Find where the given text appears and provide that cell's center as [x, y] coordinate. 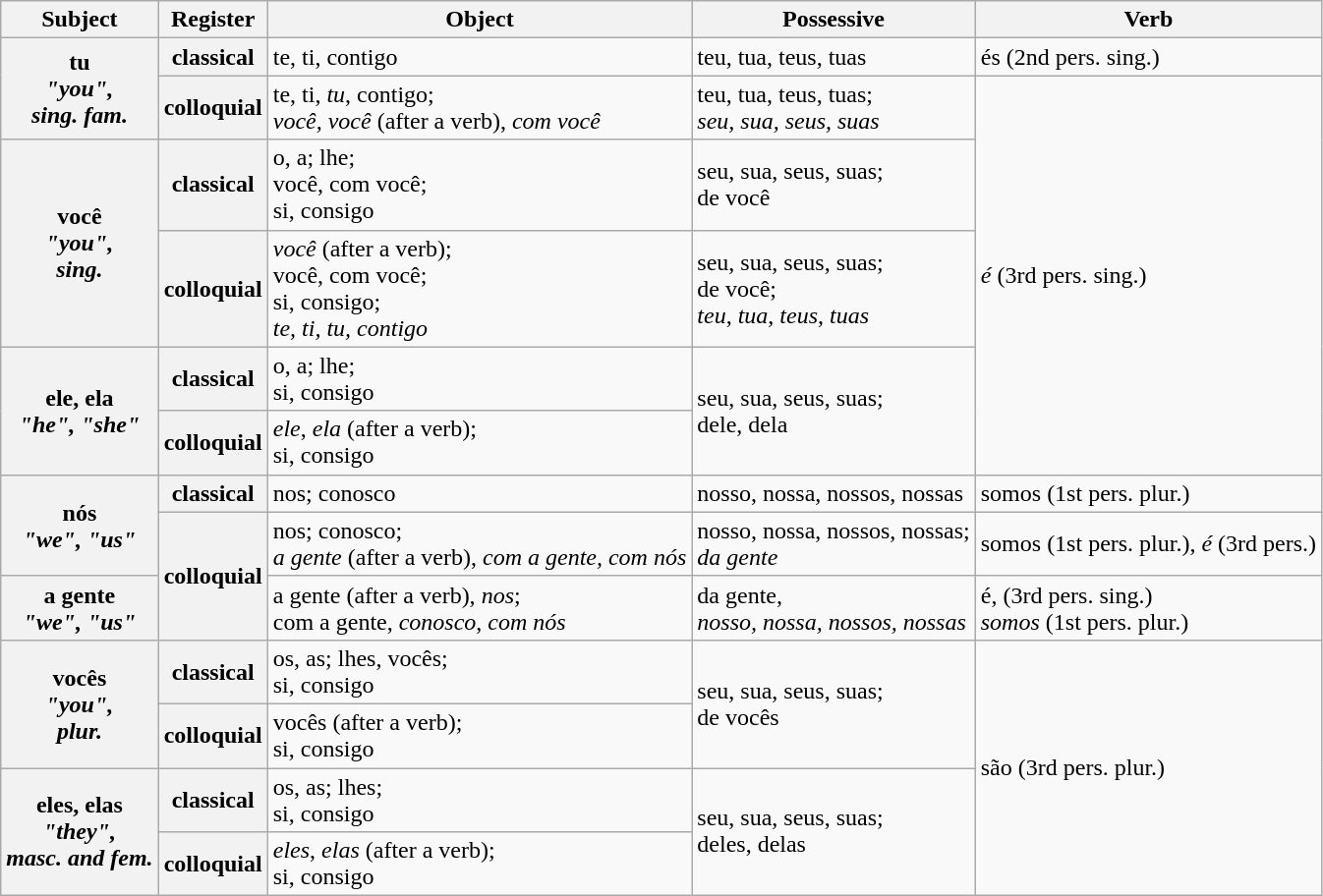
seu, sua, seus, suas; de você; teu, tua, teus, tuas [834, 289]
a gente "we", "us" [80, 607]
Possessive [834, 20]
és (2nd pers. sing.) [1148, 57]
são (3rd pers. plur.) [1148, 767]
ele, ela (after a verb); si, consigo [480, 442]
vocês "you", plur. [80, 703]
nós "we", "us" [80, 525]
você "you", sing. [80, 244]
a gente (after a verb), nos;com a gente, conosco, com nós [480, 607]
nosso, nossa, nossos, nossas; da gente [834, 544]
somos (1st pers. plur.), é (3rd pers.) [1148, 544]
é (3rd pers. sing.) [1148, 275]
nos; conosco [480, 493]
vocês (after a verb); si, consigo [480, 735]
eles, elas "they", masc. and fem. [80, 832]
Verb [1148, 20]
você (after a verb); você, com você; si, consigo; te, ti, tu, contigo [480, 289]
nos; conosco; a gente (after a verb), com a gente, com nós [480, 544]
te, ti, contigo [480, 57]
Subject [80, 20]
Register [212, 20]
Object [480, 20]
da gente,nosso, nossa, nossos, nossas [834, 607]
tu "you", sing. fam. [80, 88]
seu, sua, seus, suas; dele, dela [834, 411]
te, ti, tu, contigo; você, você (after a verb), com você [480, 108]
teu, tua, teus, tuas;seu, sua, seus, suas [834, 108]
nosso, nossa, nossos, nossas [834, 493]
o, a; lhe; si, consigo [480, 379]
eles, elas (after a verb); si, consigo [480, 865]
seu, sua, seus, suas; de você [834, 185]
somos (1st pers. plur.) [1148, 493]
os, as; lhes, vocês; si, consigo [480, 672]
seu, sua, seus, suas; de vocês [834, 703]
teu, tua, teus, tuas [834, 57]
o, a; lhe; você, com você; si, consigo [480, 185]
seu, sua, seus, suas; deles, delas [834, 832]
os, as; lhes; si, consigo [480, 800]
ele, ela "he", "she" [80, 411]
é, (3rd pers. sing.)somos (1st pers. plur.) [1148, 607]
